Locate the cell with the specified text and output its (X, Y) center coordinate. 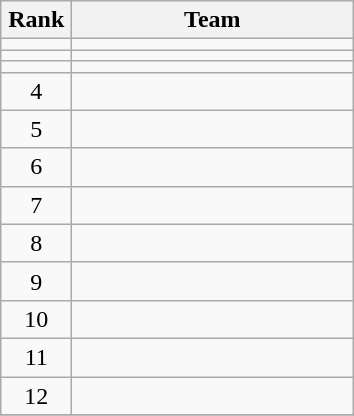
Rank (36, 20)
10 (36, 319)
6 (36, 167)
4 (36, 91)
7 (36, 205)
12 (36, 395)
8 (36, 243)
5 (36, 129)
11 (36, 357)
9 (36, 281)
Team (212, 20)
